Locate the cell with the specified text and output its [x, y] center coordinate. 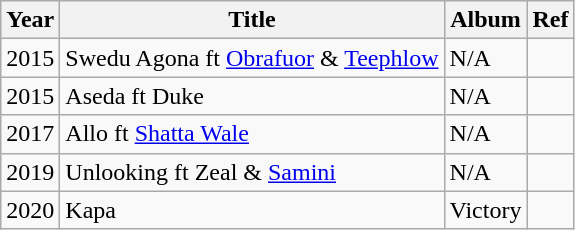
Year [30, 20]
Ref [550, 20]
Title [252, 20]
2020 [30, 210]
Unlooking ft Zeal & Samini [252, 172]
2019 [30, 172]
Swedu Agona ft Obrafuor & Teephlow [252, 58]
Album [486, 20]
Victory [486, 210]
2017 [30, 134]
Kapa [252, 210]
Aseda ft Duke [252, 96]
Allo ft Shatta Wale [252, 134]
